Pinpoint the cell where the given text exists, returning its [x, y] midpoint coordinate. 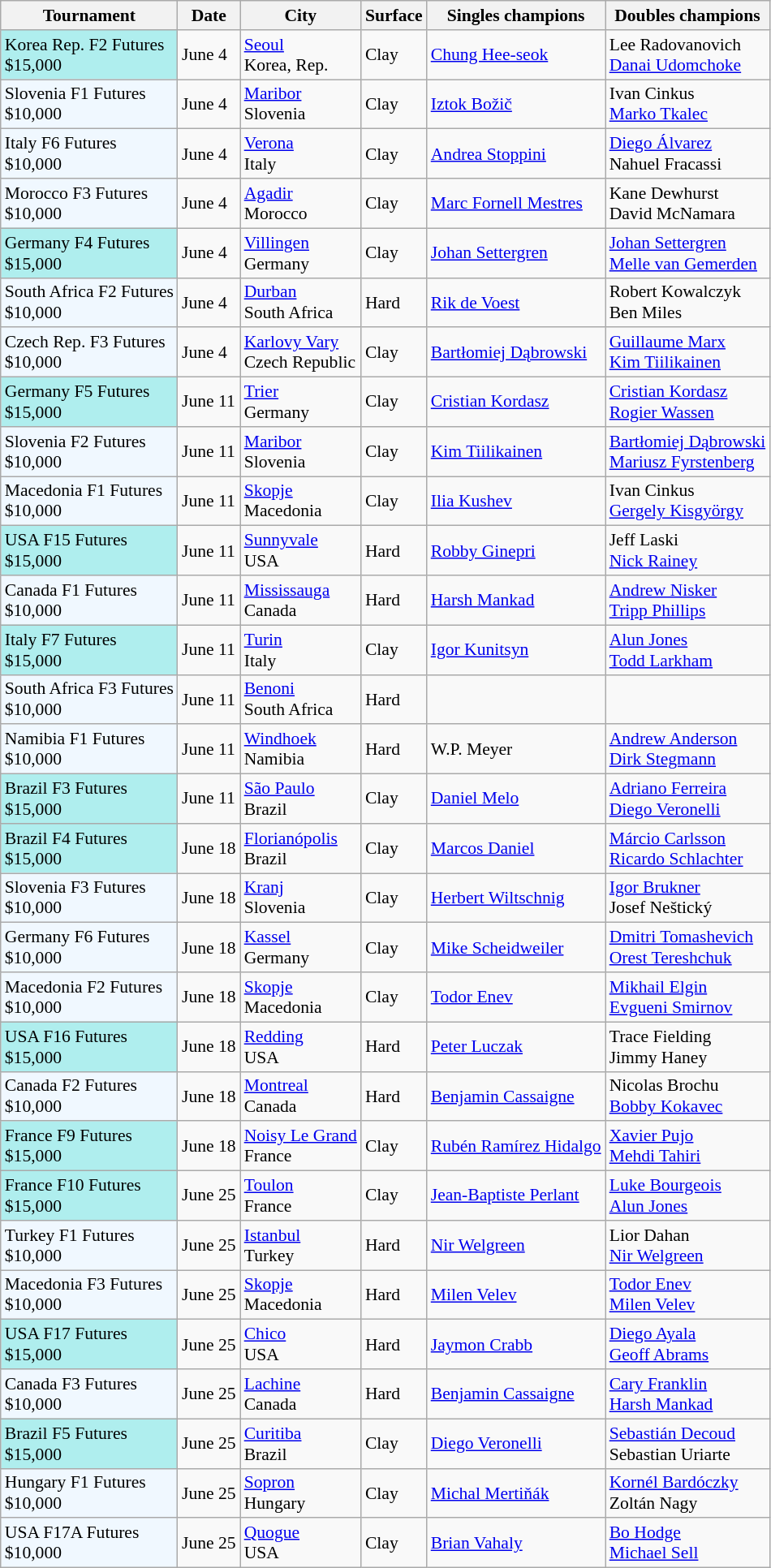
Hungary F1 Futures$10,000 [89, 1493]
Brazil F5 Futures$15,000 [89, 1443]
MontrealCanada [300, 1096]
Rik de Voest [516, 302]
Noisy Le GrandFrance [300, 1146]
Ivan Cinkus Marko Tkalec [688, 104]
USA F17A Futures$10,000 [89, 1544]
Macedonia F3 Futures$10,000 [89, 1295]
VillingenGermany [300, 253]
Andrea Stoppini [516, 154]
FlorianópolisBrazil [300, 849]
Brian Vahaly [516, 1544]
Brazil F4 Futures$15,000 [89, 849]
Dmitri Tomashevich Orest Tereshchuk [688, 948]
Bartłomiej Dąbrowski [516, 352]
Germany F4 Futures$15,000 [89, 253]
Surface [394, 15]
Germany F5 Futures$15,000 [89, 403]
Robert Kowalczyk Ben Miles [688, 302]
Todor Enev [516, 997]
Johan Settergren [516, 253]
BenoniSouth Africa [300, 700]
Trace Fielding Jimmy Haney [688, 1047]
SeoulKorea, Rep. [300, 55]
South Africa F3 Futures$10,000 [89, 700]
Italy F7 Futures$15,000 [89, 649]
Cary Franklin Harsh Mankad [688, 1394]
Herbert Wiltschnig [516, 898]
Germany F6 Futures$10,000 [89, 948]
SunnyvaleUSA [300, 550]
Bartłomiej Dąbrowski Mariusz Fyrstenberg [688, 451]
ChicoUSA [300, 1344]
Guillaume Marx Kim Tiilikainen [688, 352]
Jaymon Crabb [516, 1344]
Nir Welgreen [516, 1245]
Igor Brukner Josef Neštický [688, 898]
Adriano Ferreira Diego Veronelli [688, 799]
Italy F6 Futures$10,000 [89, 154]
Michal Mertiňák [516, 1493]
Andrew Nisker Tripp Phillips [688, 601]
LachineCanada [300, 1394]
Rubén Ramírez Hidalgo [516, 1146]
Alun Jones Todd Larkham [688, 649]
Peter Luczak [516, 1047]
Johan Settergren Melle van Gemerden [688, 253]
Marcos Daniel [516, 849]
TurinItaly [300, 649]
MississaugaCanada [300, 601]
Bo Hodge Michael Sell [688, 1544]
Mike Scheidweiler [516, 948]
Milen Velev [516, 1295]
France F10 Futures$15,000 [89, 1196]
France F9 Futures$15,000 [89, 1146]
Lior Dahan Nir Welgreen [688, 1245]
Lee Radovanovich Danai Udomchoke [688, 55]
Jean-Baptiste Perlant [516, 1196]
SopronHungary [300, 1493]
Chung Hee-seok [516, 55]
Karlovy VaryCzech Republic [300, 352]
Iztok Božič [516, 104]
Jeff Laski Nick Rainey [688, 550]
Xavier Pujo Mehdi Tahiri [688, 1146]
Diego Ayala Geoff Abrams [688, 1344]
KasselGermany [300, 948]
Kane Dewhurst David McNamara [688, 203]
CuritibaBrazil [300, 1443]
Namibia F1 Futures$10,000 [89, 750]
DurbanSouth Africa [300, 302]
City [300, 15]
Diego Álvarez Nahuel Fracassi [688, 154]
Márcio Carlsson Ricardo Schlachter [688, 849]
IstanbulTurkey [300, 1245]
Cristian Kordasz Rogier Wassen [688, 403]
Slovenia F3 Futures$10,000 [89, 898]
Robby Ginepri [516, 550]
Date [209, 15]
Daniel Melo [516, 799]
Andrew Anderson Dirk Stegmann [688, 750]
WindhoekNamibia [300, 750]
Morocco F3 Futures$10,000 [89, 203]
Diego Veronelli [516, 1443]
TrierGermany [300, 403]
Igor Kunitsyn [516, 649]
Kornél Bardóczky Zoltán Nagy [688, 1493]
Korea Rep. F2 Futures$15,000 [89, 55]
USA F16 Futures$15,000 [89, 1047]
Canada F3 Futures$10,000 [89, 1394]
Slovenia F2 Futures$10,000 [89, 451]
Harsh Mankad [516, 601]
Nicolas Brochu Bobby Kokavec [688, 1096]
Canada F2 Futures$10,000 [89, 1096]
Macedonia F2 Futures$10,000 [89, 997]
Kim Tiilikainen [516, 451]
Singles champions [516, 15]
South Africa F2 Futures$10,000 [89, 302]
Mikhail Elgin Evgueni Smirnov [688, 997]
QuogueUSA [300, 1544]
Doubles champions [688, 15]
USA F17 Futures$15,000 [89, 1344]
Todor Enev Milen Velev [688, 1295]
São PauloBrazil [300, 799]
VeronaItaly [300, 154]
Cristian Kordasz [516, 403]
W.P. Meyer [516, 750]
Slovenia F1 Futures$10,000 [89, 104]
Sebastián Decoud Sebastian Uriarte [688, 1443]
Canada F1 Futures$10,000 [89, 601]
Ivan Cinkus Gergely Kisgyörgy [688, 502]
Turkey F1 Futures$10,000 [89, 1245]
Marc Fornell Mestres [516, 203]
Tournament [89, 15]
Ilia Kushev [516, 502]
Brazil F3 Futures$15,000 [89, 799]
Czech Rep. F3 Futures$10,000 [89, 352]
ToulonFrance [300, 1196]
Luke Bourgeois Alun Jones [688, 1196]
AgadirMorocco [300, 203]
KranjSlovenia [300, 898]
ReddingUSA [300, 1047]
Macedonia F1 Futures$10,000 [89, 502]
USA F15 Futures$15,000 [89, 550]
